From the cell containing the given text, extract its center point as (x, y) coordinate. 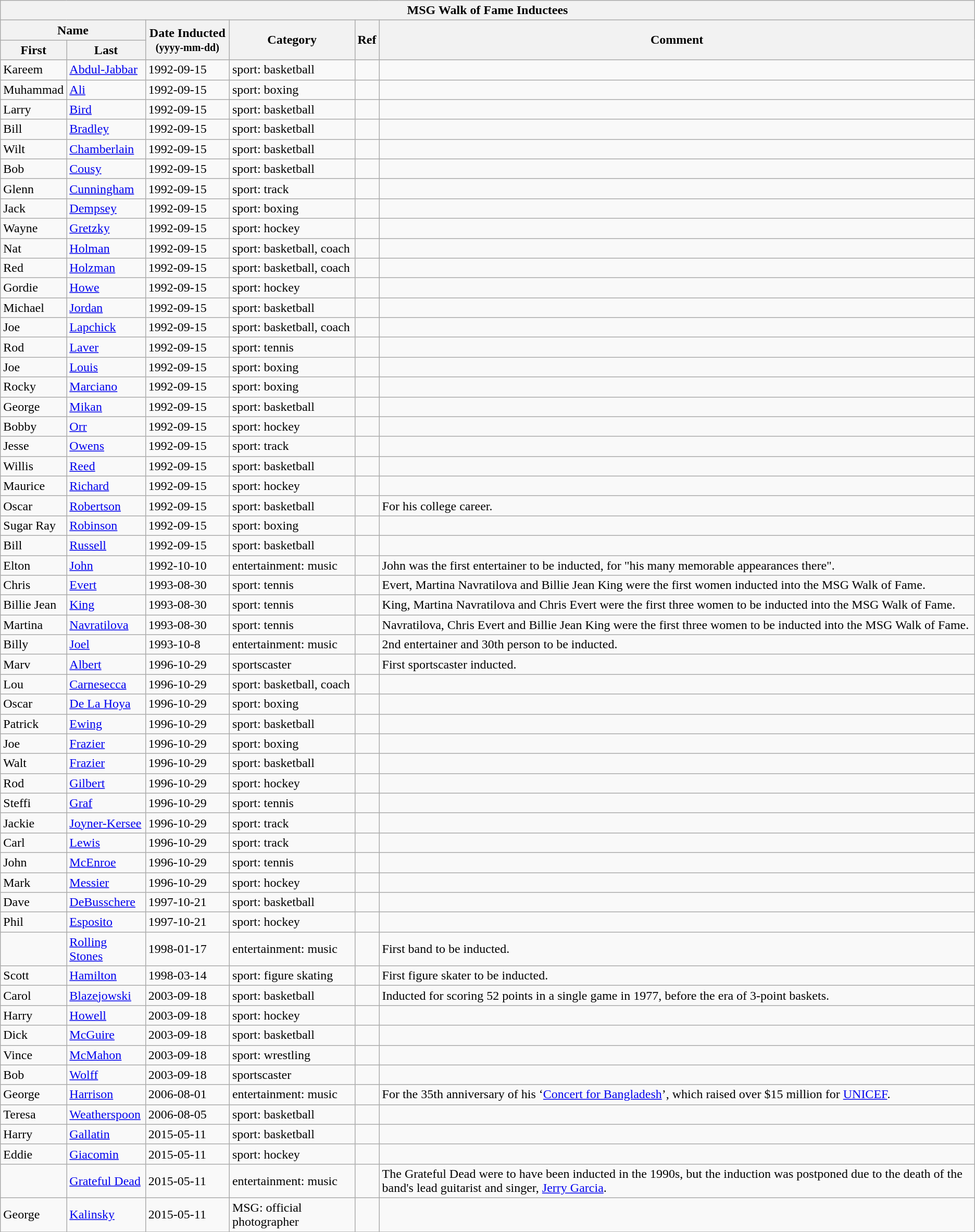
Esposito (106, 922)
Mark (33, 883)
sport: wrestling (292, 1055)
Dempsey (106, 208)
Holzman (106, 268)
Carnesecca (106, 684)
Lapchick (106, 328)
DeBusschere (106, 902)
Reed (106, 466)
Willis (33, 466)
Laver (106, 347)
Lewis (106, 843)
Ali (106, 90)
Glenn (33, 188)
Evert, Martina Navratilova and Billie Jean King were the first women inducted into the MSG Walk of Fame. (677, 585)
Grateful Dead (106, 1181)
Howe (106, 288)
Muhammad (33, 90)
Gretzky (106, 228)
Owens (106, 446)
Inducted for scoring 52 points in a single game in 1977, before the era of 3-point baskets. (677, 996)
Hamilton (106, 976)
1993-10-8 (187, 645)
Rolling Stones (106, 949)
Nat (33, 248)
Cousy (106, 169)
Cunningham (106, 188)
Elton (33, 565)
King (106, 605)
Phil (33, 922)
Wayne (33, 228)
Gilbert (106, 783)
McEnroe (106, 862)
Teresa (33, 1114)
Harrison (106, 1095)
Albert (106, 664)
Navratilova, Chris Evert and Billie Jean King were the first three women to be inducted into the MSG Walk of Fame. (677, 625)
McMahon (106, 1055)
First figure skater to be inducted. (677, 976)
1998-01-17 (187, 949)
Robinson (106, 525)
Martina (33, 625)
Category (292, 40)
Bobby (33, 426)
For his college career. (677, 506)
Mikan (106, 407)
Russell (106, 545)
Gallatin (106, 1134)
Jesse (33, 446)
Wolff (106, 1075)
Abdul-Jabbar (106, 70)
Chamberlain (106, 149)
Richard (106, 486)
Last (106, 50)
Bradley (106, 129)
Sugar Ray (33, 525)
Marciano (106, 387)
Patrick (33, 724)
De La Hoya (106, 704)
Blazejowski (106, 996)
Comment (677, 40)
Carol (33, 996)
Kalinsky (106, 1214)
Dave (33, 902)
Walt (33, 763)
Michael (33, 308)
Ref (367, 40)
MSG Walk of Fame Inductees (488, 10)
Joyner-Kersee (106, 823)
Lou (33, 684)
Ewing (106, 724)
1998-03-14 (187, 976)
Messier (106, 883)
First sportscaster inducted. (677, 664)
Wilt (33, 149)
2006-08-05 (187, 1114)
Navratilova (106, 625)
Jack (33, 208)
Larry (33, 109)
Jackie (33, 823)
McGuire (106, 1035)
MSG: official photographer (292, 1214)
Louis (106, 367)
Joel (106, 645)
Name (73, 30)
For the 35th anniversary of his ‘Concert for Bangladesh’, which raised over $15 million for UNICEF. (677, 1095)
Scott (33, 976)
Marv (33, 664)
Gordie (33, 288)
Billy (33, 645)
Graf (106, 803)
First (33, 50)
1992-10-10 (187, 565)
Jordan (106, 308)
Dick (33, 1035)
Kareem (33, 70)
Holman (106, 248)
First band to be inducted. (677, 949)
Steffi (33, 803)
King, Martina Navratilova and Chris Evert were the first three women to be inducted into the MSG Walk of Fame. (677, 605)
Bird (106, 109)
John was the first entertainer to be inducted, for "his many memorable appearances there". (677, 565)
2006-08-01 (187, 1095)
Vince (33, 1055)
Maurice (33, 486)
Evert (106, 585)
Red (33, 268)
Robertson (106, 506)
Rocky (33, 387)
Orr (106, 426)
Eddie (33, 1154)
Weatherspoon (106, 1114)
Date Inducted(yyyy-mm-dd) (187, 40)
Carl (33, 843)
Howell (106, 1015)
2nd entertainer and 30th person to be inducted. (677, 645)
sport: figure skating (292, 976)
Giacomin (106, 1154)
Chris (33, 585)
Billie Jean (33, 605)
